Find where the given text appears and provide that cell's center as (X, Y) coordinate. 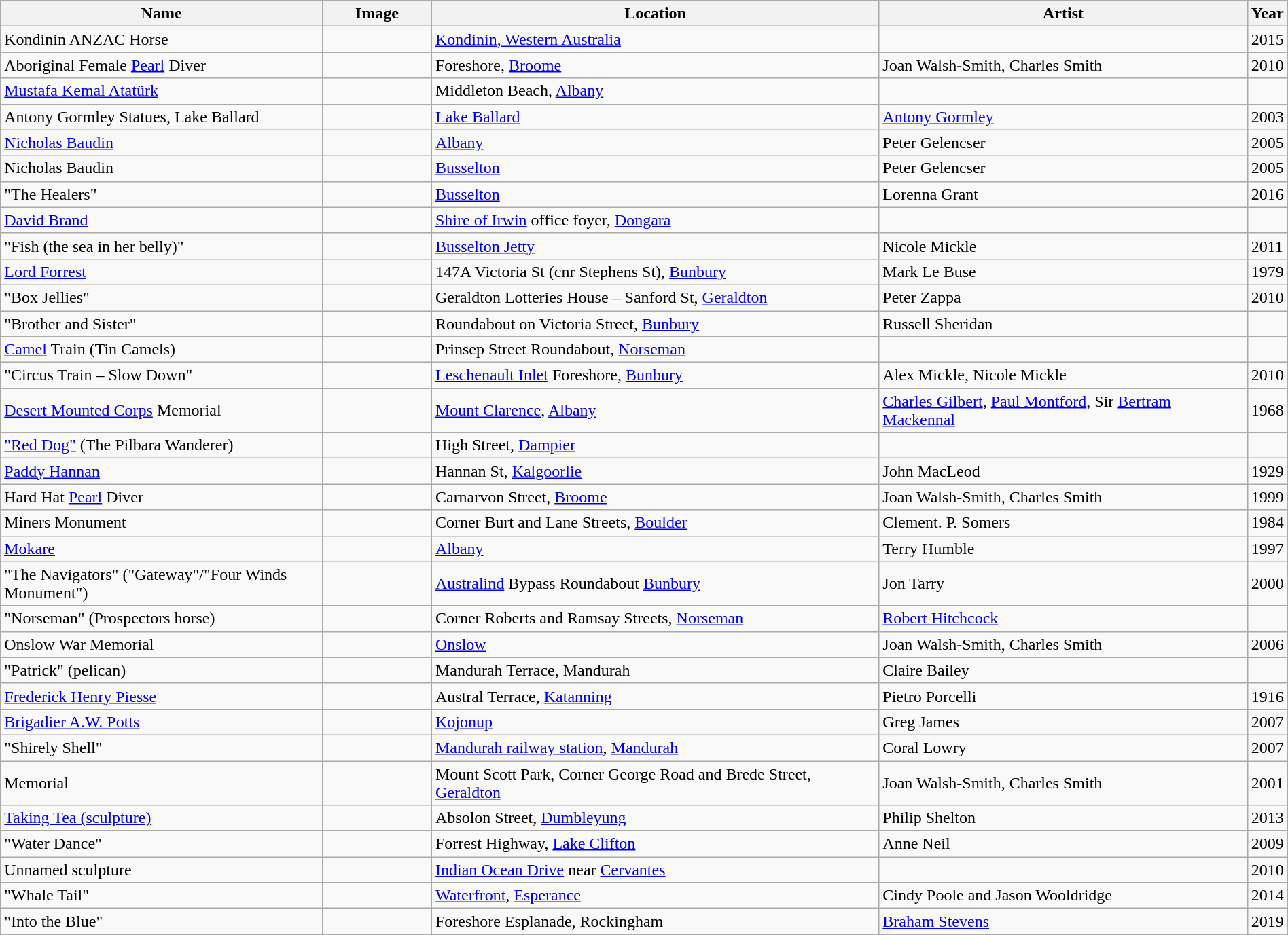
Geraldton Lotteries House – Sanford St, Geraldton (655, 297)
Middleton Beach, Albany (655, 91)
Desert Mounted Corps Memorial (162, 410)
Image (376, 14)
Camel Train (Tin Camels) (162, 350)
2015 (1268, 39)
Prinsep Street Roundabout, Norseman (655, 350)
"Red Dog" (The Pilbara Wanderer) (162, 445)
Year (1268, 14)
John MacLeod (1063, 471)
2001 (1268, 782)
Kondinin, Western Australia (655, 39)
Mark Le Buse (1063, 272)
"Shirely Shell" (162, 748)
2016 (1268, 194)
Roundabout on Victoria Street, Bunbury (655, 324)
Miners Monument (162, 523)
Forrest Highway, Lake Clifton (655, 844)
"Into the Blue" (162, 921)
Onslow (655, 644)
Paddy Hannan (162, 471)
Hard Hat Pearl Diver (162, 497)
1997 (1268, 549)
Russell Sheridan (1063, 324)
Kojonup (655, 722)
"Fish (the sea in her belly)" (162, 246)
147A Victoria St (cnr Stephens St), Bunbury (655, 272)
Mount Clarence, Albany (655, 410)
Foreshore Esplanade, Rockingham (655, 921)
High Street, Dampier (655, 445)
Philip Shelton (1063, 818)
Corner Burt and Lane Streets, Boulder (655, 523)
Jon Tarry (1063, 584)
Mokare (162, 549)
Unnamed sculpture (162, 870)
Antony Gormley Statues, Lake Ballard (162, 117)
2011 (1268, 246)
Antony Gormley (1063, 117)
Waterfront, Esperance (655, 896)
2006 (1268, 644)
Mustafa Kemal Atatürk (162, 91)
Clement. P. Somers (1063, 523)
Busselton Jetty (655, 246)
Frederick Henry Piesse (162, 696)
Brigadier A.W. Potts (162, 722)
1929 (1268, 471)
1999 (1268, 497)
"Water Dance" (162, 844)
Lorenna Grant (1063, 194)
Greg James (1063, 722)
Shire of Irwin office foyer, Dongara (655, 220)
Hannan St, Kalgoorlie (655, 471)
1968 (1268, 410)
Indian Ocean Drive near Cervantes (655, 870)
Carnarvon Street, Broome (655, 497)
Anne Neil (1063, 844)
Corner Roberts and Ramsay Streets, Norseman (655, 619)
Alex Mickle, Nicole Mickle (1063, 375)
David Brand (162, 220)
1916 (1268, 696)
Charles Gilbert, Paul Montford, Sir Bertram Mackennal (1063, 410)
2009 (1268, 844)
Mandurah railway station, Mandurah (655, 748)
Lake Ballard (655, 117)
Mount Scott Park, Corner George Road and Brede Street, Geraldton (655, 782)
Taking Tea (sculpture) (162, 818)
1979 (1268, 272)
Memorial (162, 782)
"Norseman" (Prospectors horse) (162, 619)
Australind Bypass Roundabout Bunbury (655, 584)
2013 (1268, 818)
Location (655, 14)
Claire Bailey (1063, 670)
Leschenault Inlet Foreshore, Bunbury (655, 375)
Nicole Mickle (1063, 246)
Absolon Street, Dumbleyung (655, 818)
Aboriginal Female Pearl Diver (162, 65)
2000 (1268, 584)
1984 (1268, 523)
Kondinin ANZAC Horse (162, 39)
"Brother and Sister" (162, 324)
"The Navigators" ("Gateway"/"Four Winds Monument") (162, 584)
Coral Lowry (1063, 748)
"Circus Train – Slow Down" (162, 375)
Peter Zappa (1063, 297)
Austral Terrace, Katanning (655, 696)
Cindy Poole and Jason Wooldridge (1063, 896)
2014 (1268, 896)
Terry Humble (1063, 549)
2019 (1268, 921)
Name (162, 14)
Pietro Porcelli (1063, 696)
"Whale Tail" (162, 896)
2003 (1268, 117)
Foreshore, Broome (655, 65)
Mandurah Terrace, Mandurah (655, 670)
Onslow War Memorial (162, 644)
Braham Stevens (1063, 921)
Artist (1063, 14)
"The Healers" (162, 194)
Lord Forrest (162, 272)
Robert Hitchcock (1063, 619)
"Patrick" (pelican) (162, 670)
"Box Jellies" (162, 297)
